Identify which cell holds the provided text, then report its (x, y) central coordinate. 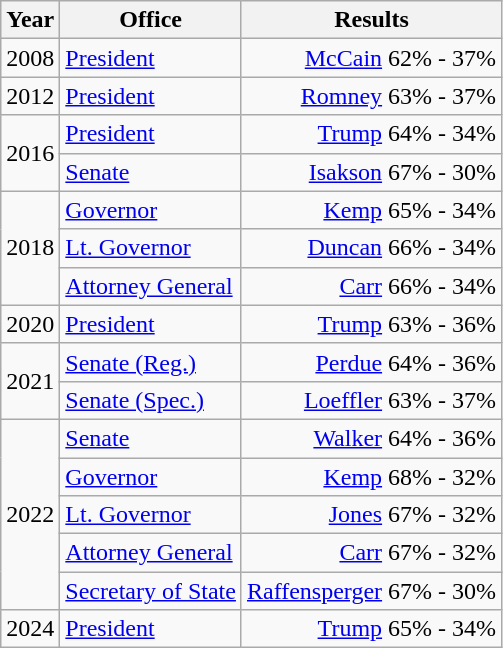
2008 (30, 58)
Raffensperger 67% - 30% (371, 591)
Senate (Spec.) (151, 400)
Walker 64% - 36% (371, 438)
2018 (30, 248)
Isakson 67% - 30% (371, 172)
Trump 63% - 36% (371, 324)
2022 (30, 514)
2021 (30, 381)
Results (371, 20)
Trump 65% - 34% (371, 629)
2024 (30, 629)
Perdue 64% - 36% (371, 362)
Duncan 66% - 34% (371, 248)
2016 (30, 153)
Jones 67% - 32% (371, 515)
Kemp 68% - 32% (371, 477)
Senate (Reg.) (151, 362)
Trump 64% - 34% (371, 134)
McCain 62% - 37% (371, 58)
Carr 67% - 32% (371, 553)
Loeffler 63% - 37% (371, 400)
Romney 63% - 37% (371, 96)
Secretary of State (151, 591)
Year (30, 20)
2012 (30, 96)
2020 (30, 324)
Carr 66% - 34% (371, 286)
Kemp 65% - 34% (371, 210)
Office (151, 20)
